Identify which cell holds the provided text, then report its (X, Y) central coordinate. 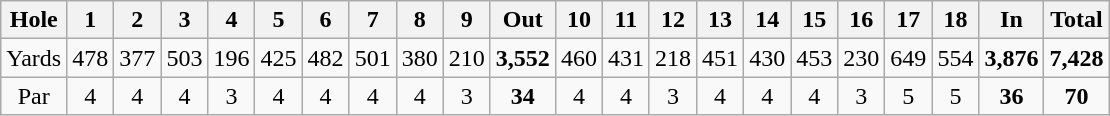
210 (466, 58)
377 (138, 58)
7 (372, 20)
70 (1076, 96)
17 (908, 20)
18 (956, 20)
554 (956, 58)
478 (90, 58)
10 (578, 20)
482 (326, 58)
12 (672, 20)
13 (720, 20)
3,552 (522, 58)
503 (184, 58)
501 (372, 58)
Out (522, 20)
9 (466, 20)
In (1012, 20)
6 (326, 20)
Total (1076, 20)
451 (720, 58)
8 (420, 20)
15 (814, 20)
2 (138, 20)
430 (768, 58)
3,876 (1012, 58)
230 (862, 58)
Yards (34, 58)
36 (1012, 96)
380 (420, 58)
7,428 (1076, 58)
649 (908, 58)
218 (672, 58)
14 (768, 20)
460 (578, 58)
1 (90, 20)
425 (278, 58)
11 (626, 20)
Hole (34, 20)
Par (34, 96)
16 (862, 20)
431 (626, 58)
34 (522, 96)
453 (814, 58)
196 (232, 58)
